Identify which cell holds the provided text, then report its [x, y] central coordinate. 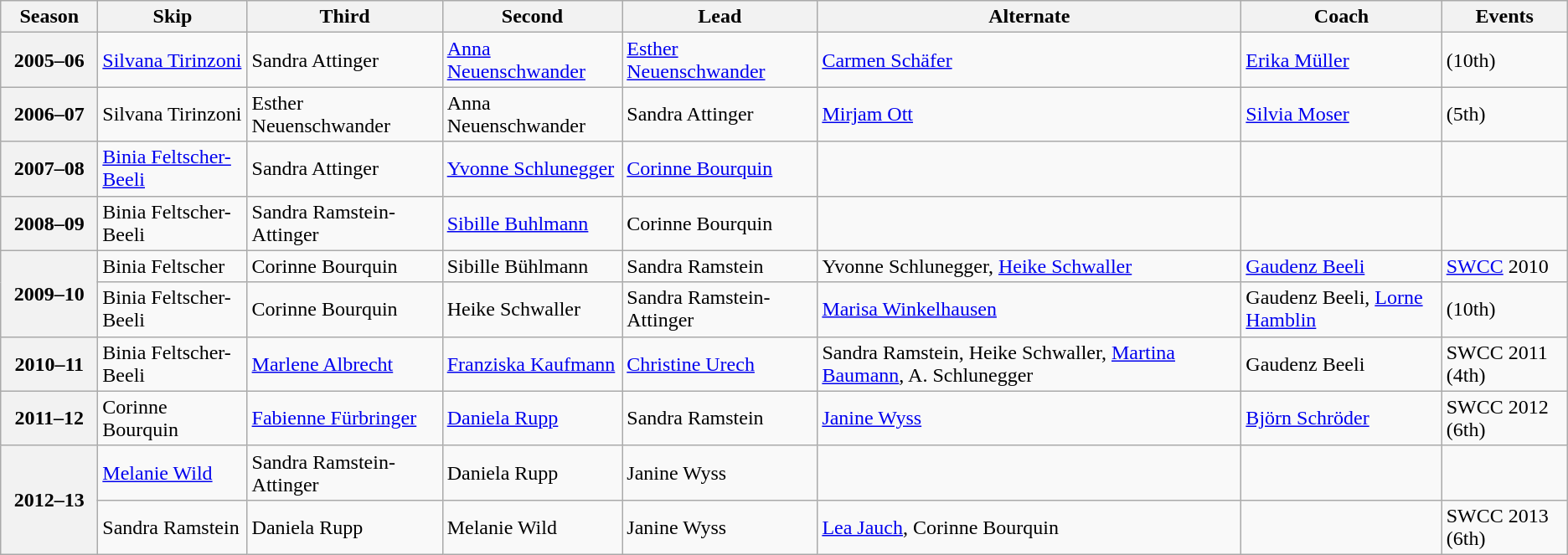
Lead [720, 17]
Erika Müller [1342, 60]
Fabienne Fürbringer [345, 419]
Yvonne Schlunegger, Heike Schwaller [1029, 266]
SWCC 2013 (6th) [1504, 527]
Binia Feltscher [173, 266]
2007–08 [49, 169]
Mirjam Ott [1029, 114]
Marlene Albrecht [345, 363]
2010–11 [49, 363]
Skip [173, 17]
Silvia Moser [1342, 114]
Björn Schröder [1342, 419]
Sibille Buhlmann [533, 223]
2008–09 [49, 223]
Yvonne Schlunegger [533, 169]
Christine Urech [720, 363]
Gaudenz Beeli, Lorne Hamblin [1342, 310]
2009–10 [49, 293]
2006–07 [49, 114]
SWCC 2011 (4th) [1504, 363]
(5th) [1504, 114]
SWCC 2010 [1504, 266]
Sandra Ramstein, Heike Schwaller, Martina Baumann, A. Schlunegger [1029, 363]
Carmen Schäfer [1029, 60]
Sibille Bühlmann [533, 266]
Events [1504, 17]
Heike Schwaller [533, 310]
Season [49, 17]
Lea Jauch, Corinne Bourquin [1029, 527]
Coach [1342, 17]
2005–06 [49, 60]
2012–13 [49, 500]
Franziska Kaufmann [533, 363]
Marisa Winkelhausen [1029, 310]
2011–12 [49, 419]
Third [345, 17]
Second [533, 17]
Alternate [1029, 17]
SWCC 2012 (6th) [1504, 419]
